Return (X, Y) of the center of cell containing provided text 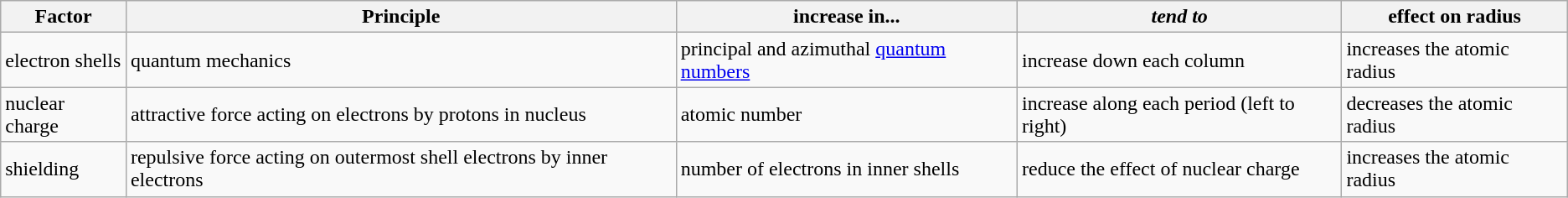
electron shells (64, 60)
Factor (64, 17)
reduce the effect of nuclear charge (1179, 169)
increase in... (846, 17)
attractive force acting on electrons by protons in nucleus (400, 114)
decreases the atomic radius (1454, 114)
increase along each period (left to right) (1179, 114)
quantum mechanics (400, 60)
shielding (64, 169)
effect on radius (1454, 17)
increase down each column (1179, 60)
tend to (1179, 17)
Principle (400, 17)
atomic number (846, 114)
number of electrons in inner shells (846, 169)
nuclear charge (64, 114)
principal and azimuthal quantum numbers (846, 60)
repulsive force acting on outermost shell electrons by inner electrons (400, 169)
